Return [X, Y] of the center of cell containing provided text 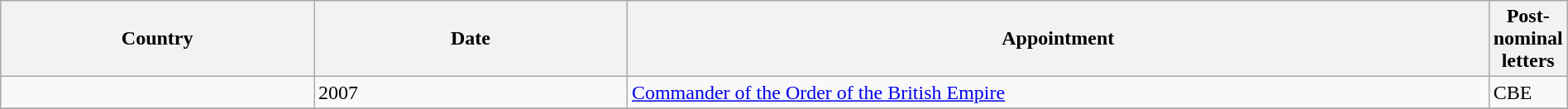
2007 [471, 92]
Post-nominal letters [1528, 39]
CBE [1528, 92]
Date [471, 39]
Commander of the Order of the British Empire [1058, 92]
Country [157, 39]
Appointment [1058, 39]
